Return [x, y] of the center of cell containing provided text 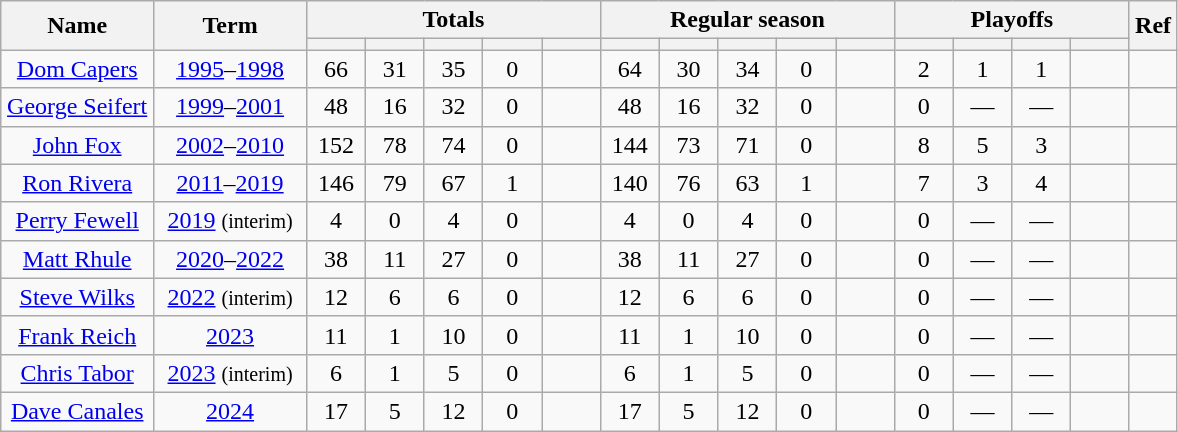
2020–2022 [230, 259]
1999–2001 [230, 107]
7 [924, 183]
Totals [454, 20]
2022 (interim) [230, 297]
64 [630, 69]
1995–1998 [230, 69]
Dave Canales [78, 411]
146 [336, 183]
71 [748, 145]
63 [748, 183]
30 [688, 69]
Steve Wilks [78, 297]
79 [394, 183]
2024 [230, 411]
2023 (interim) [230, 373]
140 [630, 183]
Chris Tabor [78, 373]
Frank Reich [78, 335]
31 [394, 69]
74 [454, 145]
John Fox [78, 145]
Playoffs [1012, 20]
Dom Capers [78, 69]
Ref [1152, 26]
144 [630, 145]
George Seifert [78, 107]
2019 (interim) [230, 221]
2 [924, 69]
73 [688, 145]
76 [688, 183]
34 [748, 69]
8 [924, 145]
Ron Rivera [78, 183]
2023 [230, 335]
152 [336, 145]
67 [454, 183]
Name [78, 26]
Matt Rhule [78, 259]
66 [336, 69]
2011–2019 [230, 183]
2002–2010 [230, 145]
35 [454, 69]
Perry Fewell [78, 221]
Regular season [747, 20]
Term [230, 26]
78 [394, 145]
